Search for the cell housing the specified text and yield its (X, Y) center coordinate. 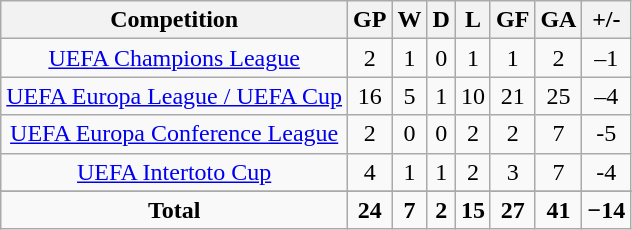
GP (370, 20)
–1 (606, 58)
Total (174, 210)
W (410, 20)
D (441, 20)
4 (370, 172)
10 (472, 96)
UEFA Europa Conference League (174, 134)
5 (410, 96)
15 (472, 210)
UEFA Intertoto Cup (174, 172)
UEFA Champions League (174, 58)
GA (558, 20)
24 (370, 210)
–4 (606, 96)
3 (512, 172)
Competition (174, 20)
41 (558, 210)
21 (512, 96)
-4 (606, 172)
27 (512, 210)
GF (512, 20)
16 (370, 96)
L (472, 20)
-5 (606, 134)
+/- (606, 20)
UEFA Europa League / UEFA Cup (174, 96)
25 (558, 96)
−14 (606, 210)
